Capture the cell that displays the provided text and extract its [x, y] central coordinate. 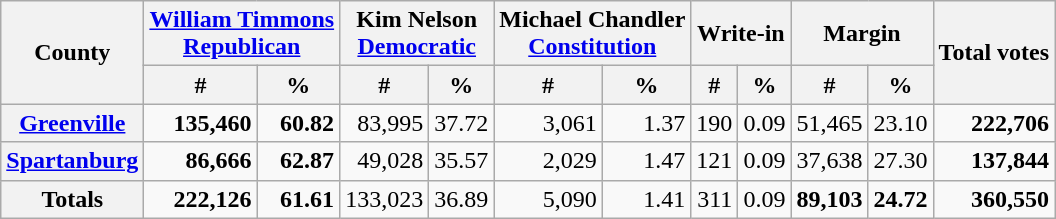
89,103 [830, 199]
51,465 [830, 123]
3,061 [548, 123]
222,706 [994, 123]
133,023 [384, 199]
Greenville [72, 123]
360,550 [994, 199]
37.72 [462, 123]
2,029 [548, 161]
Totals [72, 199]
1.41 [646, 199]
86,666 [200, 161]
121 [714, 161]
27.30 [900, 161]
137,844 [994, 161]
Margin [862, 34]
37,638 [830, 161]
190 [714, 123]
William TimmonsRepublican [242, 34]
60.82 [298, 123]
61.61 [298, 199]
Write-in [741, 34]
1.47 [646, 161]
1.37 [646, 123]
49,028 [384, 161]
311 [714, 199]
Spartanburg [72, 161]
Total votes [994, 52]
24.72 [900, 199]
222,126 [200, 199]
36.89 [462, 199]
County [72, 52]
62.87 [298, 161]
Michael ChandlerConstitution [592, 34]
Kim NelsonDemocratic [417, 34]
35.57 [462, 161]
135,460 [200, 123]
5,090 [548, 199]
23.10 [900, 123]
83,995 [384, 123]
